Locate the cell with the specified text and output its [x, y] center coordinate. 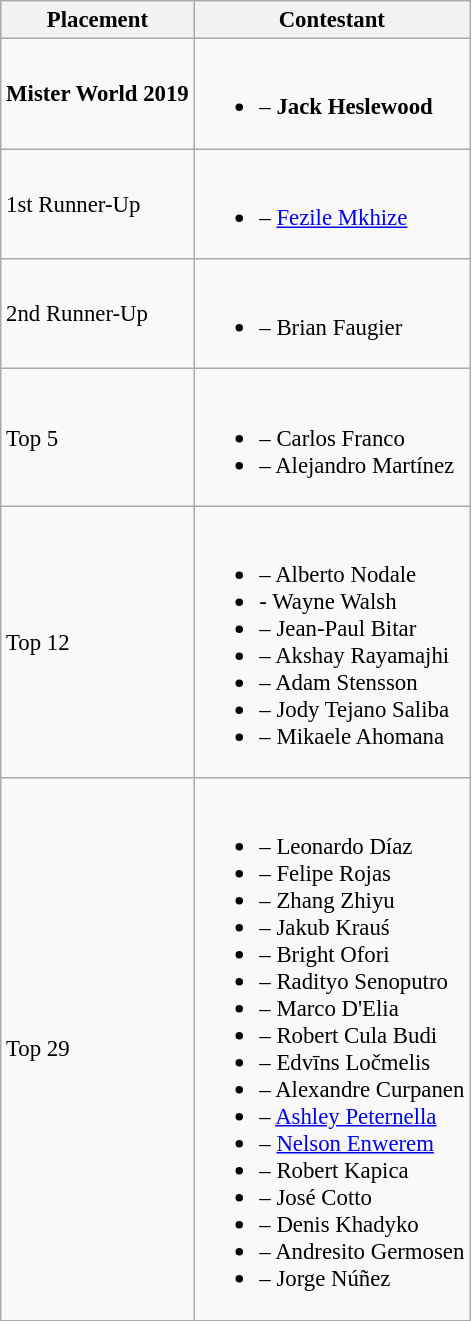
Contestant [332, 20]
Mister World 2019 [98, 94]
Top 12 [98, 642]
– Carlos Franco – Alejandro Martínez [332, 438]
– Jack Heslewood [332, 94]
Top 5 [98, 438]
1st Runner-Up [98, 204]
– Fezile Mkhize [332, 204]
2nd Runner-Up [98, 314]
Placement [98, 20]
– Brian Faugier [332, 314]
Top 29 [98, 1049]
– Alberto Nodale - Wayne Walsh – Jean-Paul Bitar – Akshay Rayamajhi – Adam Stensson – Jody Tejano Saliba – Mikaele Ahomana [332, 642]
